Identify which cell holds the provided text, then report its (X, Y) central coordinate. 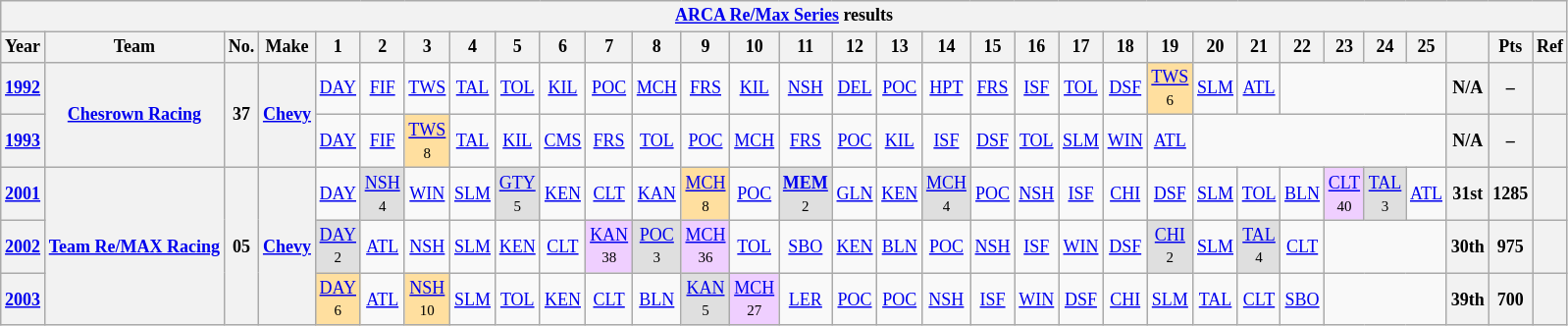
1 (338, 47)
Chesrown Racing (133, 114)
TAL 3 (1385, 193)
39th (1468, 299)
KAN 38 (609, 246)
30th (1468, 246)
21 (1258, 47)
24 (1385, 47)
37 (241, 114)
CHI 2 (1170, 246)
1993 (24, 141)
11 (807, 47)
NSH 4 (383, 193)
MEM 2 (807, 193)
CLT 40 (1344, 193)
KAN 5 (706, 299)
18 (1124, 47)
5 (517, 47)
KAN (656, 193)
1285 (1511, 193)
LER (807, 299)
DAY 2 (338, 246)
10 (755, 47)
14 (947, 47)
Make (287, 47)
MCH 27 (755, 299)
20 (1216, 47)
DEL (855, 88)
975 (1511, 246)
31st (1468, 193)
13 (900, 47)
GLN (855, 193)
Ref (1550, 47)
MCH 4 (947, 193)
2003 (24, 299)
POC 3 (656, 246)
19 (1170, 47)
22 (1303, 47)
TAL 4 (1258, 246)
16 (1036, 47)
Team (133, 47)
23 (1344, 47)
12 (855, 47)
7 (609, 47)
15 (993, 47)
25 (1427, 47)
2 (383, 47)
No. (241, 47)
8 (656, 47)
Year (24, 47)
1992 (24, 88)
9 (706, 47)
TWS (428, 88)
Pts (1511, 47)
GTY 5 (517, 193)
700 (1511, 299)
TWS 6 (1170, 88)
CMS (563, 141)
6 (563, 47)
Team Re/MAX Racing (133, 245)
2002 (24, 246)
ARCA Re/Max Series results (785, 16)
05 (241, 245)
DAY 6 (338, 299)
TWS 8 (428, 141)
17 (1081, 47)
MCH 8 (706, 193)
2001 (24, 193)
MCH 36 (706, 246)
HPT (947, 88)
NSH 10 (428, 299)
4 (473, 47)
3 (428, 47)
